Detect which cell encompasses the target text, then output its (X, Y) center coordinate. 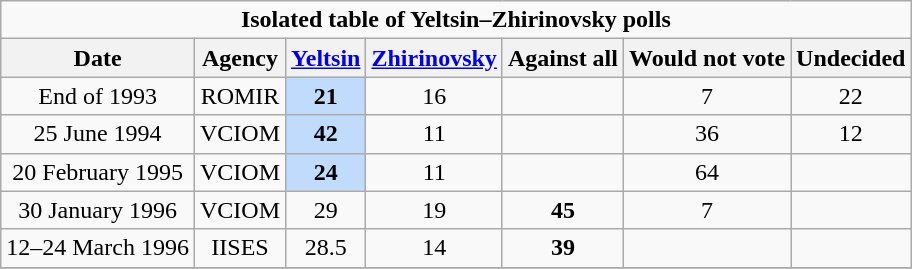
39 (562, 248)
Undecided (851, 58)
End of 1993 (98, 96)
42 (326, 134)
Isolated table of Yeltsin–Zhirinovsky polls (456, 20)
22 (851, 96)
Agency (240, 58)
12–24 March 1996 (98, 248)
14 (434, 248)
20 February 1995 (98, 172)
21 (326, 96)
28.5 (326, 248)
25 June 1994 (98, 134)
30 January 1996 (98, 210)
64 (706, 172)
Zhirinovsky (434, 58)
45 (562, 210)
Against all (562, 58)
IISES (240, 248)
Yeltsin (326, 58)
Date (98, 58)
Would not vote (706, 58)
19 (434, 210)
24 (326, 172)
29 (326, 210)
ROMIR (240, 96)
16 (434, 96)
36 (706, 134)
12 (851, 134)
